Output the [x, y] coordinate of the center of the cell containing the given text.  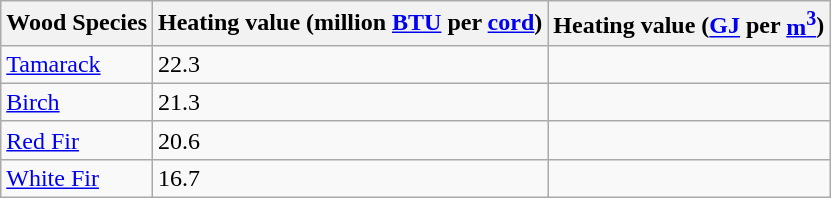
16.7 [350, 178]
22.3 [350, 64]
Red Fir [77, 140]
20.6 [350, 140]
White Fir [77, 178]
Tamarack [77, 64]
Heating value (GJ per m3) [689, 24]
Birch [77, 102]
Wood Species [77, 24]
21.3 [350, 102]
Heating value (million BTU per cord) [350, 24]
